For the text-containing cell, return its midpoint in [x, y] coordinate format. 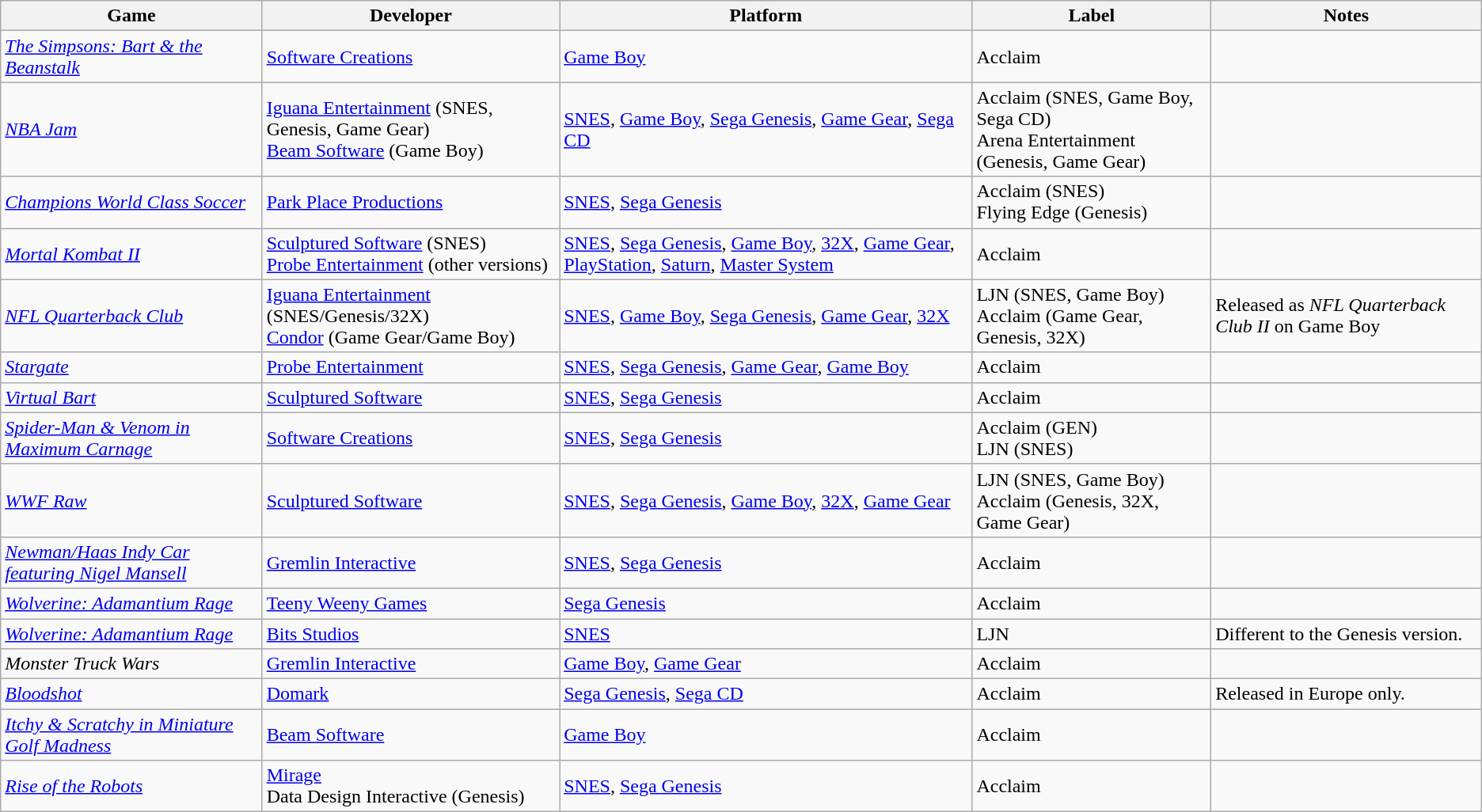
Park Place Productions [410, 203]
SNES, Game Boy, Sega Genesis, Game Gear, 32X [766, 316]
Beam Software [410, 734]
Probe Entertainment [410, 367]
Iguana Entertainment (SNES, Genesis, Game Gear)Beam Software (Game Boy) [410, 130]
Champions World Class Soccer [131, 203]
Different to the Genesis version. [1347, 634]
Released in Europe only. [1347, 694]
LJN [1092, 634]
Game Boy, Game Gear [766, 664]
LJN (SNES, Game Boy)Acclaim (Game Gear, Genesis, 32X) [1092, 316]
Released as NFL Quarterback Club II on Game Boy [1347, 316]
Game [131, 16]
MirageData Design Interactive (Genesis) [410, 787]
WWF Raw [131, 500]
Notes [1347, 16]
Platform [766, 16]
Newman/Haas Indy Car featuring Nigel Mansell [131, 562]
The Simpsons: Bart & the Beanstalk [131, 57]
LJN (SNES, Game Boy)Acclaim (Genesis, 32X, Game Gear) [1092, 500]
Domark [410, 694]
Monster Truck Wars [131, 664]
Itchy & Scratchy in Miniature Golf Madness [131, 734]
Sega Genesis [766, 603]
Label [1092, 16]
Bits Studios [410, 634]
NBA Jam [131, 130]
NFL Quarterback Club [131, 316]
Teeny Weeny Games [410, 603]
Acclaim (SNES)Flying Edge (Genesis) [1092, 203]
Rise of the Robots [131, 787]
Spider-Man & Venom in Maximum Carnage [131, 438]
SNES, Sega Genesis, Game Boy, 32X, Game Gear [766, 500]
Bloodshot [131, 694]
SNES, Sega Genesis, Game Gear, Game Boy [766, 367]
Acclaim (GEN)LJN (SNES) [1092, 438]
Sega Genesis, Sega CD [766, 694]
SNES, Sega Genesis, Game Boy, 32X, Game Gear, PlayStation, Saturn, Master System [766, 253]
SNES, Game Boy, Sega Genesis, Game Gear, Sega CD [766, 130]
Sculptured Software (SNES)Probe Entertainment (other versions) [410, 253]
Virtual Bart [131, 397]
Stargate [131, 367]
Acclaim (SNES, Game Boy, Sega CD)Arena Entertainment (Genesis, Game Gear) [1092, 130]
Developer [410, 16]
Mortal Kombat II [131, 253]
Iguana Entertainment (SNES/Genesis/32X)Condor (Game Gear/Game Boy) [410, 316]
SNES [766, 634]
